Provide the (x, y) coordinate of the cell's center where the given text is located.  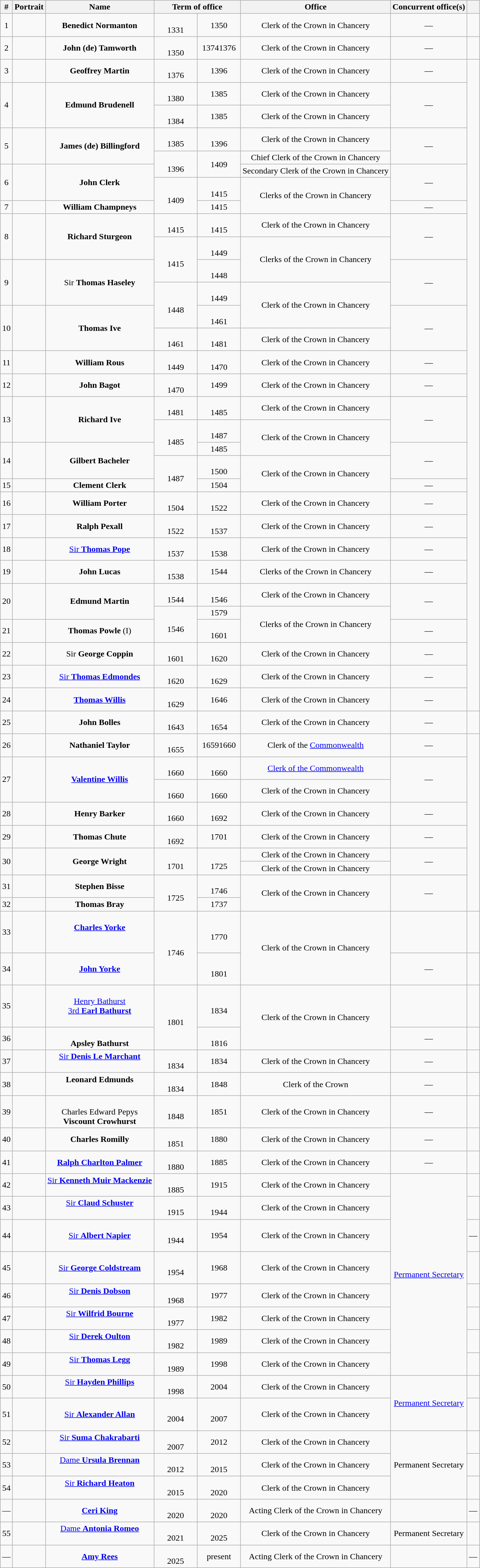
John Bolles (100, 722)
13 (6, 419)
21 (6, 631)
14 (6, 460)
1816 (219, 1038)
Sir Claud Schuster (100, 1208)
George Wright (100, 861)
Valentine Willis (100, 779)
Ralph Pexall (100, 526)
Sir Wilfrid Bourne (100, 1318)
25 (6, 722)
16 (6, 503)
Dame Antonia Romeo (100, 1534)
47 (6, 1318)
Sir Kenneth Muir Mackenzie (100, 1185)
10 (6, 328)
Charles Edward PepysViscount Crowhurst (100, 1112)
1376 (176, 71)
2 (6, 48)
Charles Yorke (100, 932)
Sir Suma Chakrabarti (100, 1442)
13741376 (219, 48)
Sir Thomas Legg (100, 1364)
Apsley Bathurst (100, 1038)
Thomas Ive (100, 328)
9 (6, 282)
17 (6, 526)
Henry Barker (100, 814)
43 (6, 1208)
Clerk of the Crown (315, 1084)
Ralph Charlton Palmer (100, 1162)
Sir George Coldstream (100, 1268)
Richard Sturgeon (100, 236)
1331 (176, 25)
present (219, 1556)
Thomas Bray (100, 904)
Charles Romilly (100, 1139)
44 (6, 1235)
Sir Alexander Allan (100, 1415)
2021 (176, 1534)
5 (6, 146)
John Clerk (100, 182)
16591660 (219, 745)
27 (6, 779)
15 (6, 485)
33 (6, 932)
Sir Thomas Haseley (100, 282)
49 (6, 1364)
Nathaniel Taylor (100, 745)
31 (6, 886)
Henry Bathurst3rd Earl Bathurst (100, 1006)
Dame Ursula Brennan (100, 1465)
John Lucas (100, 572)
Amy Rees (100, 1556)
37 (6, 1061)
# (6, 7)
52 (6, 1442)
32 (6, 904)
Term of office (197, 7)
24 (6, 700)
Ceri King (100, 1510)
Sir Denis Le Marchant (100, 1061)
Edmund Martin (100, 601)
Sir Thomas Pope (100, 549)
Name (100, 7)
46 (6, 1295)
Thomas Chute (100, 837)
55 (6, 1534)
48 (6, 1341)
11 (6, 362)
54 (6, 1488)
Clement Clerk (100, 485)
Benedict Normanton (100, 25)
3 (6, 71)
1384 (176, 117)
1646 (219, 700)
6 (6, 182)
Sir George Coppin (100, 654)
26 (6, 745)
35 (6, 1006)
John (de) Tamworth (100, 48)
Thomas Powle (I) (100, 631)
Sir Derek Oulton (100, 1341)
23 (6, 677)
53 (6, 1465)
William Champneys (100, 207)
29 (6, 837)
Sir Albert Napier (100, 1235)
Sir Thomas Edmondes (100, 677)
Thomas Willis (100, 700)
Chief Clerk of the Crown in Chancery (315, 157)
30 (6, 861)
Stephen Bisse (100, 886)
42 (6, 1185)
4 (6, 105)
Concurrent office(s) (429, 7)
1737 (219, 904)
19 (6, 572)
7 (6, 207)
John Yorke (100, 969)
22 (6, 654)
William Rous (100, 362)
41 (6, 1162)
1 (6, 25)
39 (6, 1112)
Portrait (29, 7)
Leonard Edmunds (100, 1084)
38 (6, 1084)
8 (6, 236)
36 (6, 1038)
45 (6, 1268)
Edmund Brudenell (100, 105)
20 (6, 601)
28 (6, 814)
1655 (176, 745)
34 (6, 969)
Gilbert Bacheler (100, 460)
1499 (219, 385)
50 (6, 1387)
William Porter (100, 503)
1643 (176, 722)
1770 (219, 932)
40 (6, 1139)
John Bagot (100, 385)
Sir Richard Heaton (100, 1488)
Sir Denis Dobson (100, 1295)
James (de) Billingford (100, 146)
Secondary Clerk of the Crown in Chancery (315, 171)
1654 (219, 722)
12 (6, 385)
18 (6, 549)
Geoffrey Martin (100, 71)
1500 (219, 467)
Richard Ive (100, 419)
Office (315, 7)
1579 (219, 613)
51 (6, 1415)
1380 (176, 93)
Sir Hayden Phillips (100, 1387)
